For the text-containing cell, return its midpoint in [X, Y] coordinate format. 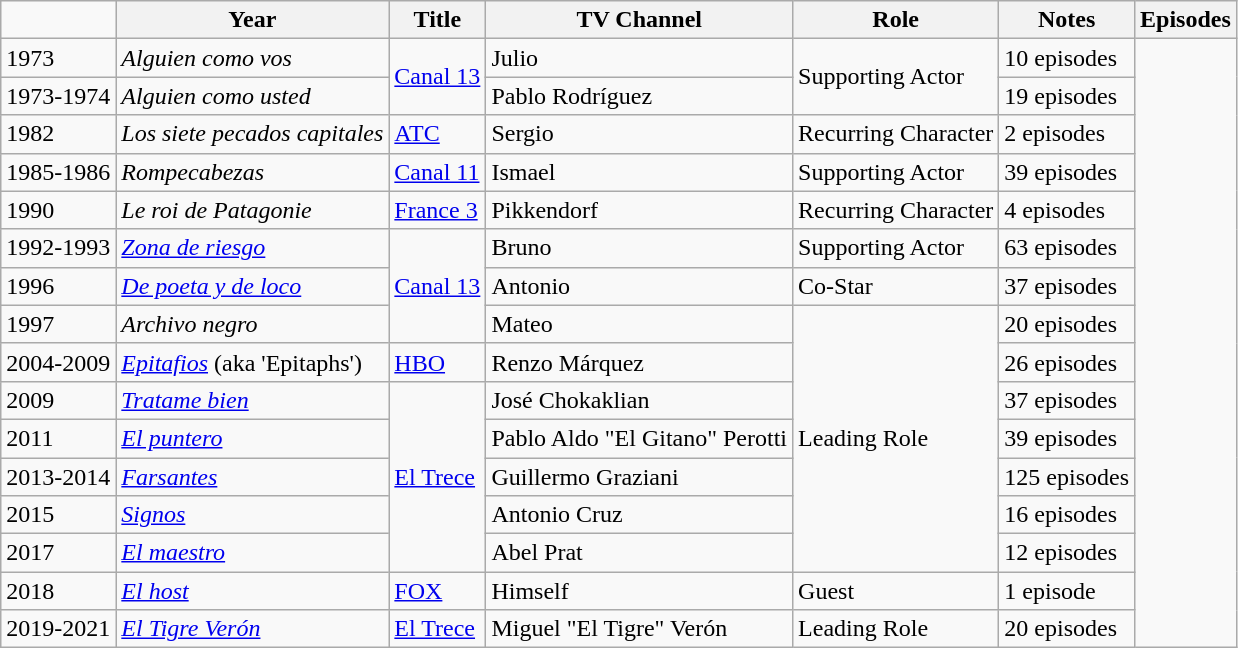
Tratame bien [252, 400]
1982 [58, 134]
1973-1974 [58, 96]
Archivo negro [252, 324]
Himself [640, 591]
José Chokaklian [640, 400]
Signos [252, 515]
Guillermo Graziani [640, 477]
Abel Prat [640, 553]
Guest [896, 591]
19 episodes [1067, 96]
Alguien como vos [252, 58]
Co-Star [896, 286]
16 episodes [1067, 515]
Zona de riesgo [252, 248]
2004-2009 [58, 362]
Renzo Márquez [640, 362]
Epitafios (aka 'Epitaphs') [252, 362]
Julio [640, 58]
Rompecabezas [252, 172]
Year [252, 20]
1 episode [1067, 591]
ATC [438, 134]
1996 [58, 286]
France 3 [438, 210]
El host [252, 591]
2017 [58, 553]
2019-2021 [58, 629]
El puntero [252, 438]
1985-1986 [58, 172]
12 episodes [1067, 553]
Le roi de Patagonie [252, 210]
10 episodes [1067, 58]
Antonio Cruz [640, 515]
Ismael [640, 172]
Canal 11 [438, 172]
Farsantes [252, 477]
1992-1993 [58, 248]
2011 [58, 438]
Miguel "El Tigre" Verón [640, 629]
Title [438, 20]
Pikkendorf [640, 210]
Alguien como usted [252, 96]
Sergio [640, 134]
Bruno [640, 248]
1973 [58, 58]
Role [896, 20]
Episodes [1186, 20]
TV Channel [640, 20]
1990 [58, 210]
2009 [58, 400]
Notes [1067, 20]
26 episodes [1067, 362]
HBO [438, 362]
125 episodes [1067, 477]
63 episodes [1067, 248]
2015 [58, 515]
El Tigre Verón [252, 629]
1997 [58, 324]
Pablo Rodríguez [640, 96]
4 episodes [1067, 210]
De poeta y de loco [252, 286]
2013-2014 [58, 477]
Mateo [640, 324]
Los siete pecados capitales [252, 134]
El maestro [252, 553]
FOX [438, 591]
2 episodes [1067, 134]
Pablo Aldo "El Gitano" Perotti [640, 438]
2018 [58, 591]
Antonio [640, 286]
